Search for the cell housing the specified text and yield its (x, y) center coordinate. 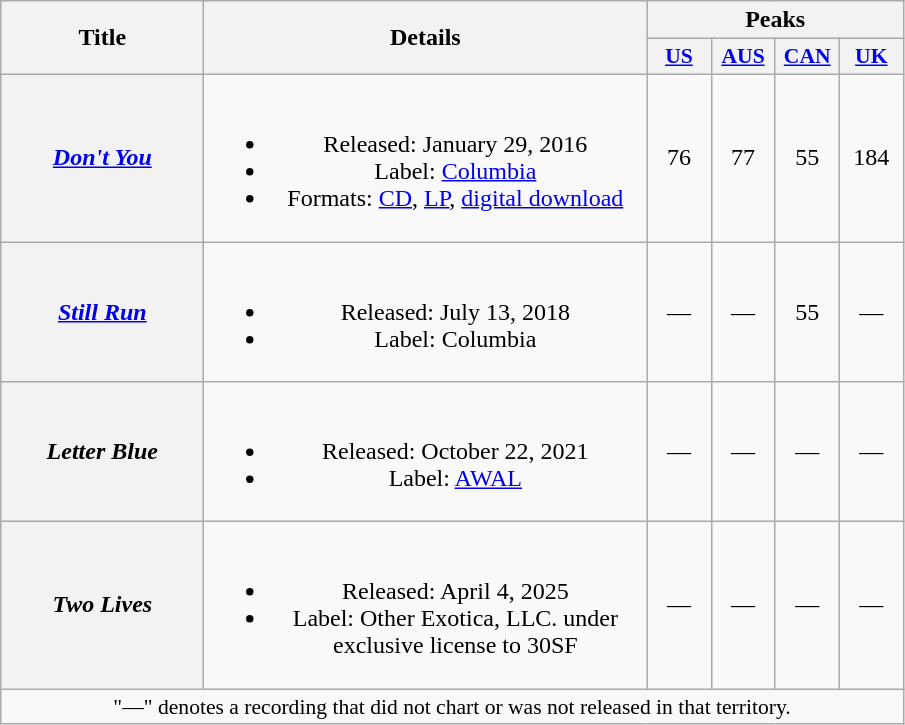
UK (871, 57)
Title (102, 38)
Don't You (102, 158)
Released: January 29, 2016Label: ColumbiaFormats: CD, LP, digital download (426, 158)
CAN (807, 57)
Released: April 4, 2025Label: Other Exotica, LLC. under exclusive license to 30SF (426, 606)
Released: October 22, 2021Label: AWAL (426, 452)
Letter Blue (102, 452)
"—" denotes a recording that did not chart or was not released in that territory. (452, 707)
Released: July 13, 2018Label: Columbia (426, 312)
Two Lives (102, 606)
Peaks (775, 20)
77 (743, 158)
184 (871, 158)
Details (426, 38)
Still Run (102, 312)
US (679, 57)
AUS (743, 57)
76 (679, 158)
